Find where the given text appears and provide that cell's center as (X, Y) coordinate. 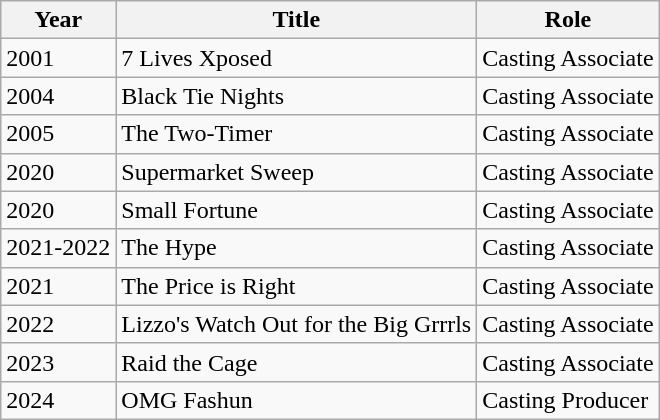
Lizzo's Watch Out for the Big Grrrls (296, 324)
Casting Producer (568, 400)
2004 (58, 96)
2023 (58, 362)
The Hype (296, 248)
2024 (58, 400)
Raid the Cage (296, 362)
Year (58, 20)
Title (296, 20)
Role (568, 20)
2005 (58, 134)
2021-2022 (58, 248)
Small Fortune (296, 210)
2021 (58, 286)
2022 (58, 324)
OMG Fashun (296, 400)
The Two-Timer (296, 134)
Black Tie Nights (296, 96)
Supermarket Sweep (296, 172)
2001 (58, 58)
The Price is Right (296, 286)
7 Lives Xposed (296, 58)
